Locate the cell with the specified text and output its [x, y] center coordinate. 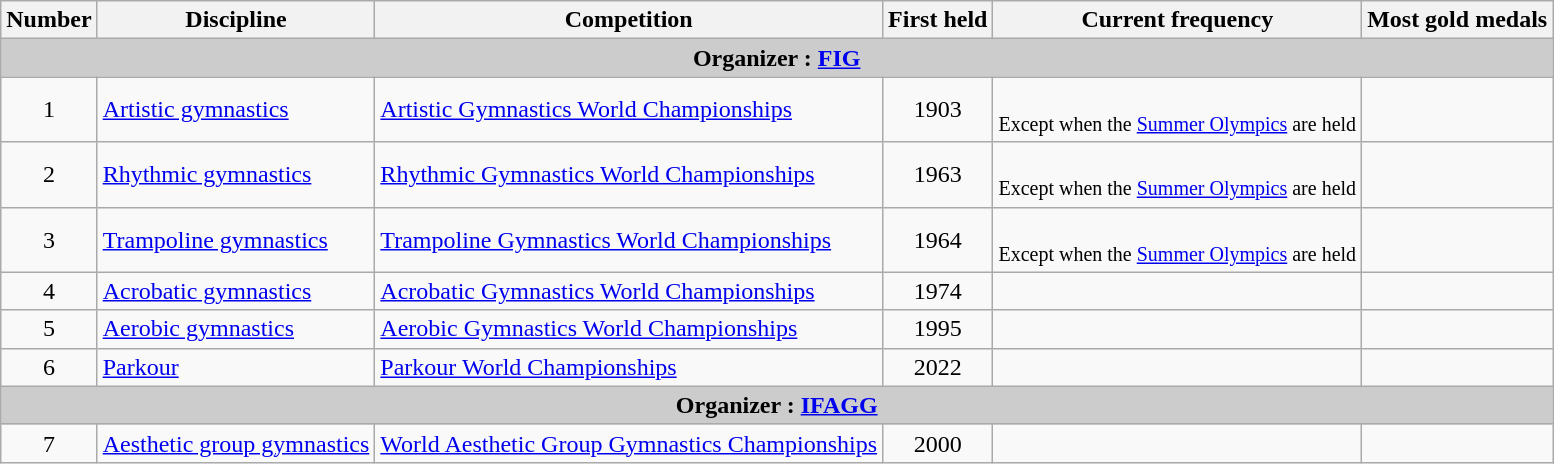
1995 [938, 329]
Aesthetic group gymnastics [236, 443]
1903 [938, 110]
Aerobic Gymnastics World Championships [629, 329]
First held [938, 20]
Artistic Gymnastics World Championships [629, 110]
Discipline [236, 20]
4 [49, 291]
Parkour [236, 367]
7 [49, 443]
3 [49, 240]
Acrobatic Gymnastics World Championships [629, 291]
Number [49, 20]
2 [49, 174]
Artistic gymnastics [236, 110]
1964 [938, 240]
Trampoline Gymnastics World Championships [629, 240]
Trampoline gymnastics [236, 240]
1963 [938, 174]
Acrobatic gymnastics [236, 291]
2000 [938, 443]
5 [49, 329]
Rhythmic Gymnastics World Championships [629, 174]
Organizer : FIG [777, 58]
2022 [938, 367]
6 [49, 367]
1 [49, 110]
Organizer : IFAGG [777, 405]
Parkour World Championships [629, 367]
1974 [938, 291]
World Aesthetic Group Gymnastics Championships [629, 443]
Rhythmic gymnastics [236, 174]
Current frequency [1178, 20]
Most gold medals [1458, 20]
Competition [629, 20]
Aerobic gymnastics [236, 329]
